Extract the [x, y] coordinate from the center of the cell holding the provided text.  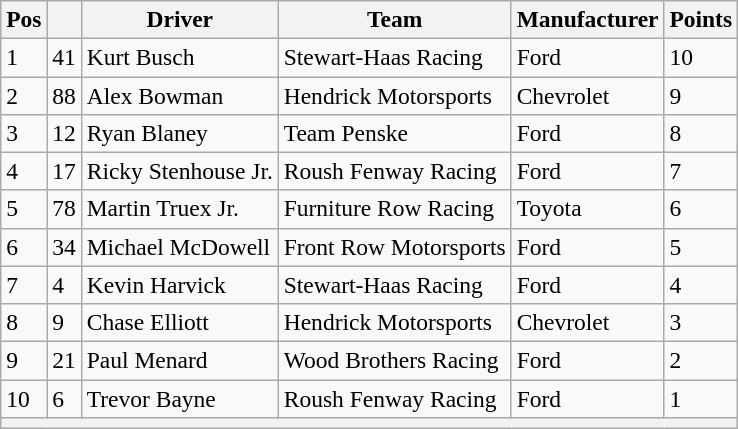
Alex Bowman [180, 95]
34 [64, 247]
88 [64, 95]
Ryan Blaney [180, 133]
Team [394, 19]
Kevin Harvick [180, 285]
Team Penske [394, 133]
Michael McDowell [180, 247]
Ricky Stenhouse Jr. [180, 171]
Chase Elliott [180, 322]
Front Row Motorsports [394, 247]
Pos [24, 19]
Martin Truex Jr. [180, 209]
21 [64, 360]
Wood Brothers Racing [394, 360]
Driver [180, 19]
Points [701, 19]
41 [64, 57]
Manufacturer [588, 19]
Paul Menard [180, 360]
Kurt Busch [180, 57]
Trevor Bayne [180, 398]
Toyota [588, 209]
Furniture Row Racing [394, 209]
17 [64, 171]
12 [64, 133]
78 [64, 209]
